Return the (x, y) coordinate for the center point of the cell that contains the specified text.  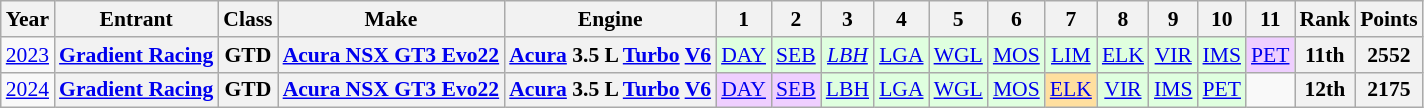
4 (901, 19)
8 (1123, 19)
Make (392, 19)
2024 (28, 90)
Rank (1326, 19)
12th (1326, 90)
11 (1270, 19)
Class (248, 19)
Engine (610, 19)
Points (1389, 19)
10 (1222, 19)
Year (28, 19)
1 (744, 19)
2552 (1389, 55)
7 (1071, 19)
9 (1174, 19)
2 (796, 19)
3 (848, 19)
LIM (1071, 55)
5 (958, 19)
Entrant (136, 19)
2023 (28, 55)
6 (1016, 19)
2175 (1389, 90)
11th (1326, 55)
